Provide the (x, y) coordinate of the cell's center where the given text is located.  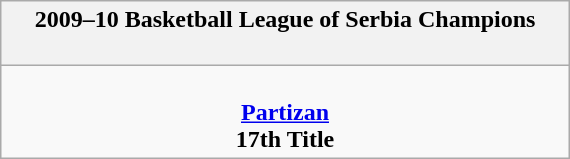
Partizan17th Title (284, 112)
2009–10 Basketball League of Serbia Champions (284, 34)
